Determine the [X, Y] coordinate at the center of the cell enclosing the given text.  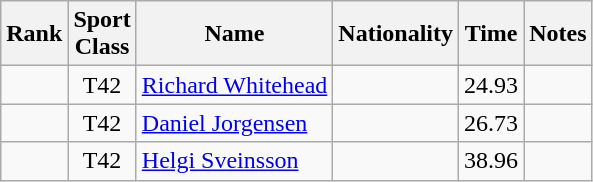
SportClass [102, 34]
24.93 [492, 85]
Helgi Sveinsson [234, 161]
Richard Whitehead [234, 85]
Nationality [396, 34]
Daniel Jorgensen [234, 123]
Name [234, 34]
38.96 [492, 161]
26.73 [492, 123]
Rank [34, 34]
Notes [558, 34]
Time [492, 34]
